Capture the cell that displays the provided text and extract its (X, Y) central coordinate. 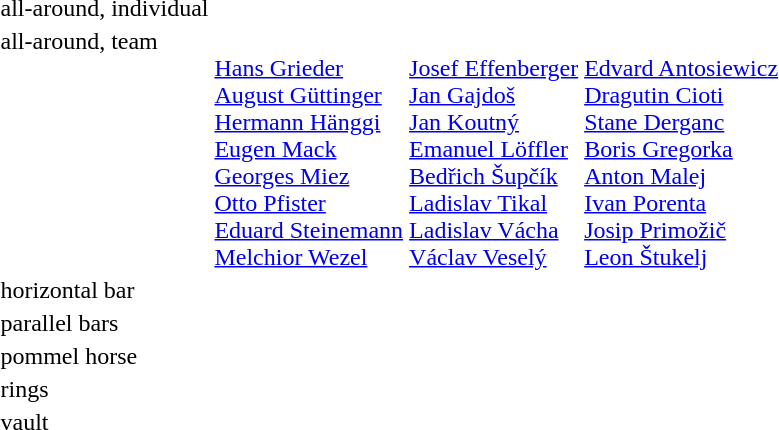
Hans GriederAugust GüttingerHermann HänggiEugen MackGeorges MiezOtto PfisterEduard SteinemannMelchior Wezel (309, 149)
Josef EffenbergerJan GajdošJan KoutnýEmanuel LöfflerBedřich ŠupčíkLadislav TikalLadislav VáchaVáclav Veselý (494, 149)
